Pinpoint the cell where the given text exists, returning its [X, Y] midpoint coordinate. 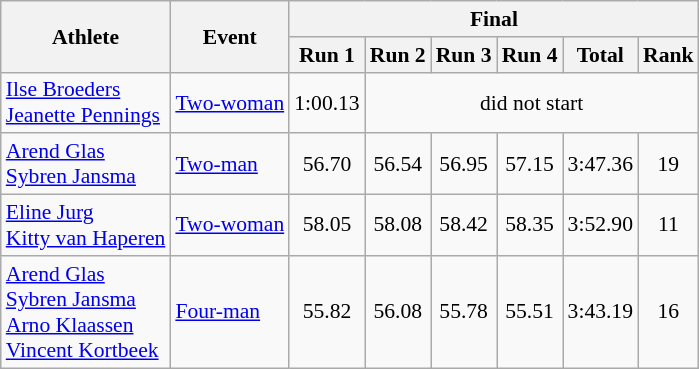
Final [494, 19]
3:47.36 [600, 164]
19 [668, 164]
55.78 [464, 312]
Event [230, 36]
11 [668, 226]
Four-man [230, 312]
56.70 [326, 164]
3:52.90 [600, 226]
Rank [668, 55]
16 [668, 312]
58.08 [398, 226]
Eline Jurg Kitty van Haperen [86, 226]
58.35 [530, 226]
56.54 [398, 164]
Run 4 [530, 55]
55.51 [530, 312]
Athlete [86, 36]
Ilse BroedersJeanette Pennings [86, 102]
57.15 [530, 164]
1:00.13 [326, 102]
58.42 [464, 226]
56.08 [398, 312]
Run 2 [398, 55]
56.95 [464, 164]
Arend GlasSybren Jansma [86, 164]
58.05 [326, 226]
Total [600, 55]
3:43.19 [600, 312]
Run 1 [326, 55]
Arend GlasSybren JansmaArno KlaassenVincent Kortbeek [86, 312]
55.82 [326, 312]
Two-man [230, 164]
did not start [532, 102]
Run 3 [464, 55]
